Extract the [x, y] coordinate from the center of the cell holding the provided text.  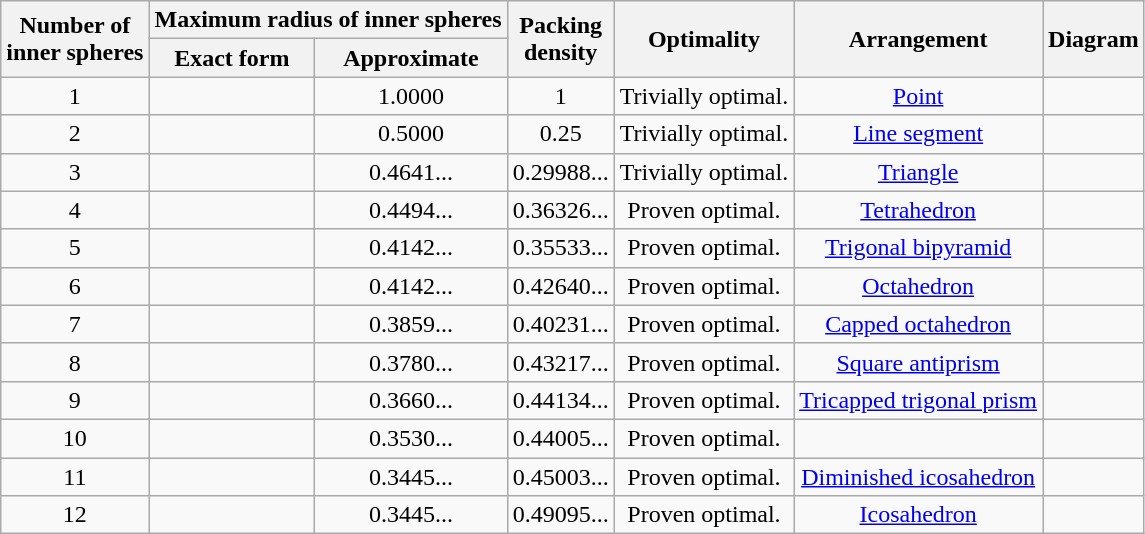
11 [75, 477]
Point [918, 96]
Approximate [411, 58]
Exact form [232, 58]
0.4641... [411, 172]
0.5000 [411, 134]
10 [75, 438]
Tricapped trigonal prism [918, 400]
0.29988... [560, 172]
Number ofinner spheres [75, 39]
Line segment [918, 134]
9 [75, 400]
Maximum radius of inner spheres [328, 20]
0.3530... [411, 438]
0.40231... [560, 324]
3 [75, 172]
5 [75, 248]
0.3859... [411, 324]
Triangle [918, 172]
0.43217... [560, 362]
Icosahedron [918, 515]
0.4494... [411, 210]
0.44134... [560, 400]
0.25 [560, 134]
4 [75, 210]
0.49095... [560, 515]
Packingdensity [560, 39]
0.45003... [560, 477]
Capped octahedron [918, 324]
Optimality [704, 39]
Arrangement [918, 39]
Square antiprism [918, 362]
0.3780... [411, 362]
12 [75, 515]
0.35533... [560, 248]
8 [75, 362]
Tetrahedron [918, 210]
0.44005... [560, 438]
Diminished icosahedron [918, 477]
Diagram [1094, 39]
6 [75, 286]
0.36326... [560, 210]
Trigonal bipyramid [918, 248]
2 [75, 134]
Octahedron [918, 286]
7 [75, 324]
0.3660... [411, 400]
1.0000 [411, 96]
0.42640... [560, 286]
